For the text-containing cell, return its midpoint in [X, Y] coordinate format. 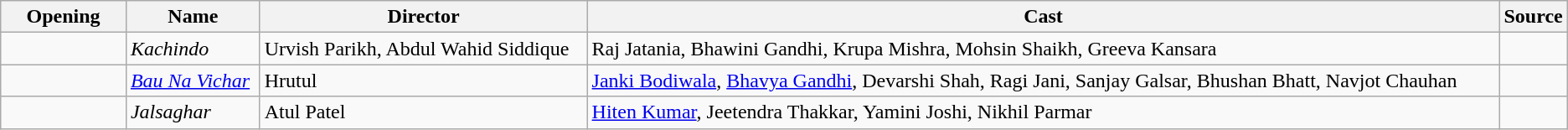
Source [1533, 17]
Raj Jatania, Bhawini Gandhi, Krupa Mishra, Mohsin Shaikh, Greeva Kansara [1044, 49]
Name [193, 17]
Cast [1044, 17]
Opening [64, 17]
Jalsaghar [193, 112]
Janki Bodiwala, Bhavya Gandhi, Devarshi Shah, Ragi Jani, Sanjay Galsar, Bhushan Bhatt, Navjot Chauhan [1044, 81]
Director [424, 17]
Atul Patel [424, 112]
Hrutul [424, 81]
Urvish Parikh, Abdul Wahid Siddique [424, 49]
Kachindo [193, 49]
Bau Na Vichar [193, 81]
Hiten Kumar, Jeetendra Thakkar, Yamini Joshi, Nikhil Parmar [1044, 112]
